Output the (X, Y) coordinate of the center of the cell containing the given text.  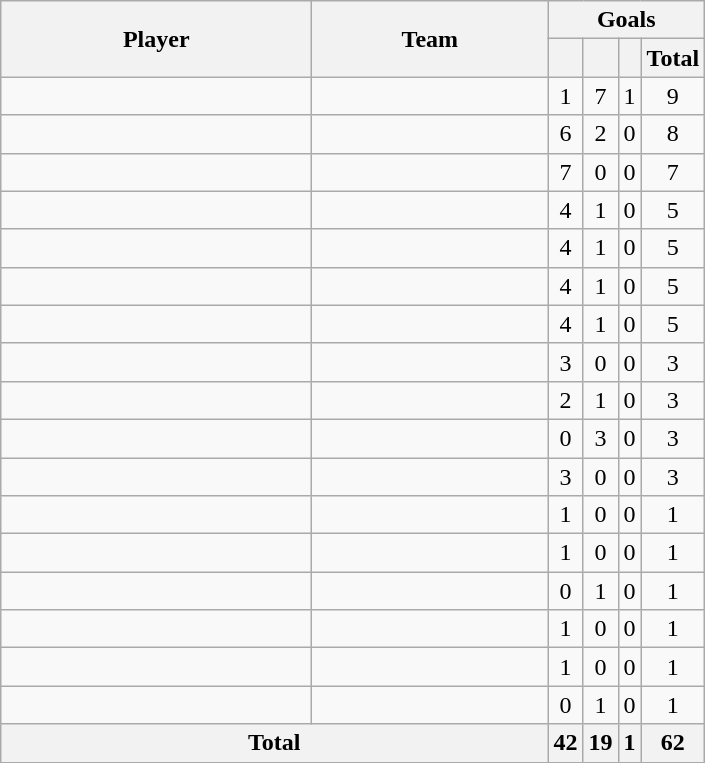
19 (600, 743)
9 (673, 96)
Team (430, 39)
Player (156, 39)
Goals (626, 20)
6 (566, 134)
62 (673, 743)
42 (566, 743)
8 (673, 134)
